Find where the given text appears and provide that cell's center as [x, y] coordinate. 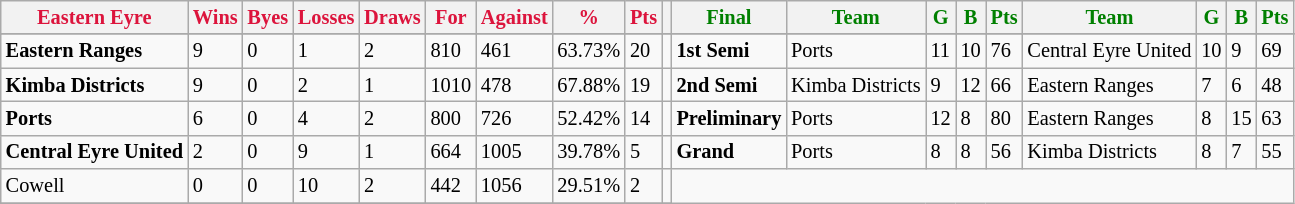
52.42% [590, 118]
1056 [514, 186]
39.78% [590, 152]
11 [941, 51]
478 [514, 85]
15 [1241, 118]
% [590, 17]
56 [1004, 152]
Losses [326, 17]
Draws [392, 17]
1010 [451, 85]
Cowell [94, 186]
48 [1274, 85]
5 [644, 152]
1st Semi [730, 51]
442 [451, 186]
Grand [730, 152]
800 [451, 118]
67.88% [590, 85]
Preliminary [730, 118]
63.73% [590, 51]
For [451, 17]
69 [1274, 51]
726 [514, 118]
Final [730, 17]
Byes [268, 17]
664 [451, 152]
Wins [216, 17]
2nd Semi [730, 85]
80 [1004, 118]
14 [644, 118]
76 [1004, 51]
20 [644, 51]
Against [514, 17]
810 [451, 51]
19 [644, 85]
66 [1004, 85]
461 [514, 51]
4 [326, 118]
63 [1274, 118]
29.51% [590, 186]
55 [1274, 152]
Eastern Eyre [94, 17]
1005 [514, 152]
